Identify which cell holds the provided text, then report its (x, y) central coordinate. 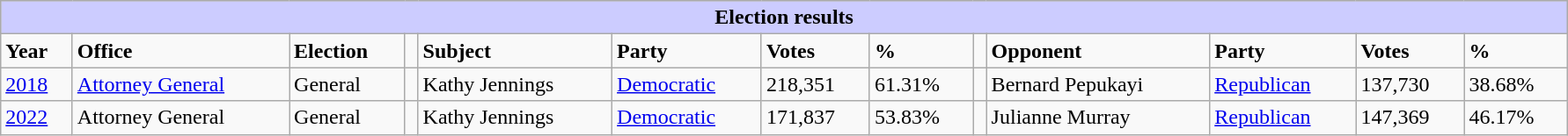
Subject (516, 51)
53.83% (920, 118)
Election results (785, 18)
Year (37, 51)
171,837 (815, 118)
Julianne Murray (1098, 118)
46.17% (1516, 118)
147,369 (1410, 118)
61.31% (920, 84)
137,730 (1410, 84)
Opponent (1098, 51)
2018 (37, 84)
Office (180, 51)
Bernard Pepukayi (1098, 84)
Election (347, 51)
38.68% (1516, 84)
2022 (37, 118)
218,351 (815, 84)
